From the cell containing the given text, extract its center point as (x, y) coordinate. 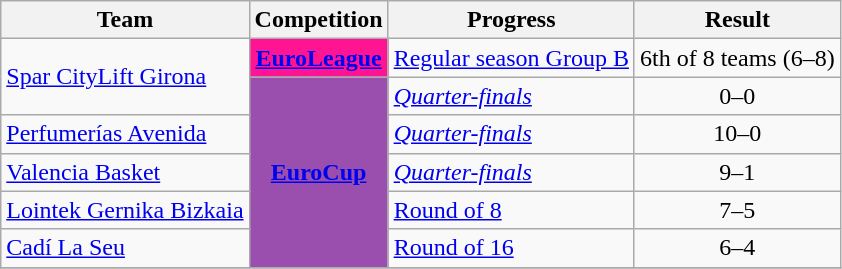
EuroLeague (318, 58)
Regular season Group B (511, 58)
Spar CityLift Girona (125, 77)
Round of 8 (511, 210)
6–4 (737, 248)
9–1 (737, 172)
Perfumerías Avenida (125, 134)
7–5 (737, 210)
Round of 16 (511, 248)
Progress (511, 20)
Result (737, 20)
6th of 8 teams (6–8) (737, 58)
Team (125, 20)
EuroCup (318, 172)
0–0 (737, 96)
Valencia Basket (125, 172)
Lointek Gernika Bizkaia (125, 210)
Competition (318, 20)
10–0 (737, 134)
Cadí La Seu (125, 248)
